Provide the [x, y] coordinate of the cell's center where the given text is located.  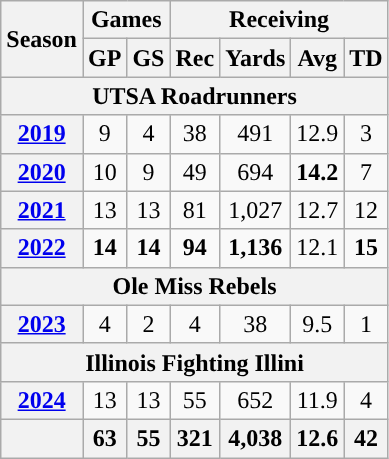
694 [256, 172]
Games [126, 20]
1,136 [256, 248]
Avg [318, 58]
2 [148, 324]
14.2 [318, 172]
UTSA Roadrunners [194, 96]
12.7 [318, 210]
2020 [42, 172]
Yards [256, 58]
321 [195, 438]
GP [104, 58]
12.9 [318, 134]
Season [42, 39]
4,038 [256, 438]
9.5 [318, 324]
Receiving [279, 20]
Rec [195, 58]
12 [366, 210]
TD [366, 58]
2021 [42, 210]
652 [256, 400]
1,027 [256, 210]
2019 [42, 134]
Ole Miss Rebels [194, 286]
63 [104, 438]
491 [256, 134]
GS [148, 58]
10 [104, 172]
2022 [42, 248]
15 [366, 248]
11.9 [318, 400]
49 [195, 172]
12.6 [318, 438]
81 [195, 210]
42 [366, 438]
1 [366, 324]
2023 [42, 324]
12.1 [318, 248]
94 [195, 248]
3 [366, 134]
Illinois Fighting Illini [194, 362]
7 [366, 172]
2024 [42, 400]
